Pinpoint the cell where the given text exists, returning its (X, Y) midpoint coordinate. 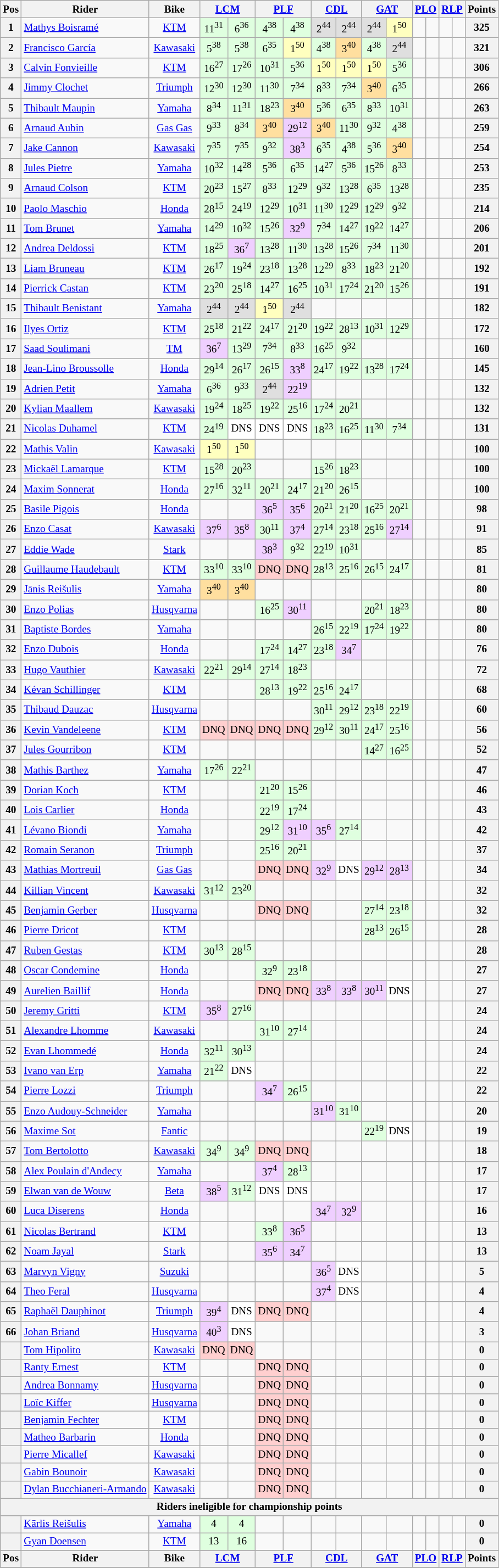
65 (11, 1312)
98 (481, 509)
Suzuki (174, 1272)
29 (11, 590)
Romain Seranon (85, 850)
263 (481, 108)
172 (481, 328)
Arnaud Aubin (85, 128)
Thibault Maupin (85, 108)
Jeremy Gritti (85, 1011)
25 (11, 509)
Pierre Micallef (85, 1455)
1527 (242, 188)
Thibault Benistant (85, 309)
Dylan Bucchianeri-Armando (85, 1489)
Ruben Gestas (85, 951)
Jimmy Clochet (85, 88)
50 (11, 1011)
Liam Bruneau (85, 269)
39 (11, 791)
Alex Poulain d'Andecy (85, 1172)
31 (11, 629)
Johan Briand (85, 1332)
85 (481, 549)
1429 (213, 228)
Paolo Maschio (85, 209)
160 (481, 349)
Calvin Fonvieille (85, 68)
Riders ineligible for championship points (249, 1507)
23 (11, 469)
Alexandre Lhomme (85, 1031)
11 (11, 228)
325 (481, 27)
Andrea Bonnamy (85, 1385)
Maxim Sonnerat (85, 490)
Theo Feral (85, 1291)
Saad Soulimani (85, 349)
66 (11, 1332)
9 (11, 188)
Jules Pietre (85, 168)
Arnaud Colson (85, 188)
TM (174, 349)
Gabin Bounoir (85, 1472)
81 (481, 570)
259 (481, 128)
Jules Gourribon (85, 750)
Elwan van de Wouw (85, 1191)
Nicolas Duhamel (85, 429)
Nicolas Bertrand (85, 1232)
1329 (242, 349)
Oscar Condemine (85, 971)
Loïc Kiffer (85, 1403)
376 (213, 529)
76 (481, 650)
145 (481, 369)
Kārlis Reišulis (85, 1524)
58 (11, 1172)
385 (213, 1191)
54 (11, 1091)
48 (11, 971)
Pierrick Castan (85, 289)
64 (11, 1291)
Gyan Doensen (85, 1542)
57 (11, 1151)
131 (481, 429)
Benjamin Fechter (85, 1420)
14 (11, 289)
Kylian Maallem (85, 408)
Hugo Vauthier (85, 670)
38 (11, 770)
403 (213, 1332)
49 (11, 990)
306 (481, 68)
61 (11, 1232)
1528 (213, 469)
254 (481, 148)
Basile Pigois (85, 509)
Fantic (174, 1131)
Noam Jayal (85, 1252)
Matheo Barbarin (85, 1437)
21 (11, 429)
Raphaël Dauphinot (85, 1312)
Aurelien Baillif (85, 990)
36 (11, 730)
321 (481, 48)
Jake Cannon (85, 148)
45 (11, 910)
253 (481, 168)
Mathis Valin (85, 449)
12 (11, 248)
1 (11, 27)
Mathias Mortreuil (85, 871)
214 (481, 209)
44 (11, 891)
206 (481, 228)
Lévano Biondi (85, 830)
191 (481, 289)
26 (11, 529)
59 (11, 1191)
Mickaël Lamarque (85, 469)
Ilyes Ortiz (85, 328)
Tom Brunet (85, 228)
6 (11, 128)
Thibaud Dauzac (85, 710)
1627 (213, 68)
266 (481, 88)
201 (481, 248)
192 (481, 269)
15 (11, 309)
182 (481, 309)
Ranty Ernest (85, 1368)
Eddie Wade (85, 549)
35 (11, 710)
Tom Hipolito (85, 1351)
Kévan Schillinger (85, 690)
Enzo Polias (85, 609)
Andrea Deldossi (85, 248)
Enzo Dubois (85, 650)
Benjamin Gerber (85, 910)
Jānis Reišulis (85, 590)
Enzo Casat (85, 529)
Killian Vincent (85, 891)
394 (213, 1312)
Luca Diserens (85, 1211)
2 (11, 48)
10 (11, 209)
51 (11, 1031)
72 (481, 670)
68 (481, 690)
Pierre Dricot (85, 930)
Pierre Lozzi (85, 1091)
Tom Bertolotto (85, 1151)
91 (481, 529)
Marvyn Vigny (85, 1272)
Kevin Vandeleene (85, 730)
235 (481, 188)
Mathys Boisramé (85, 27)
40 (11, 810)
7 (11, 148)
63 (11, 1272)
Dorian Koch (85, 791)
41 (11, 830)
Enzo Audouy-Schneider (85, 1111)
53 (11, 1071)
62 (11, 1252)
8 (11, 168)
Beta (174, 1191)
Baptiste Bordes (85, 629)
Francisco García (85, 48)
Mathis Barthez (85, 770)
Adrien Petit (85, 389)
55 (11, 1111)
30 (11, 609)
Guillaume Haudebault (85, 570)
Maxime Sot (85, 1131)
33 (11, 670)
1428 (242, 168)
Lois Carlier (85, 810)
Jean-Lino Broussolle (85, 369)
Ivano van Erp (85, 1071)
Evan Lhommedé (85, 1051)
